Provide the [x, y] coordinate of the cell's center where the given text is located.  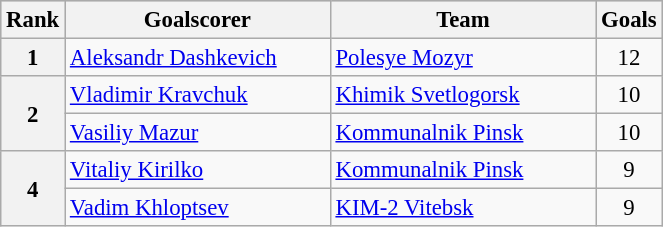
12 [629, 58]
Rank [33, 20]
1 [33, 58]
Aleksandr Dashkevich [198, 58]
Goals [629, 20]
Vasiliy Mazur [198, 133]
Vadim Khloptsev [198, 208]
Polesye Mozyr [463, 58]
Goalscorer [198, 20]
2 [33, 114]
Vitaliy Kirilko [198, 170]
KIM-2 Vitebsk [463, 208]
4 [33, 188]
Vladimir Kravchuk [198, 95]
Khimik Svetlogorsk [463, 95]
Team [463, 20]
